Determine the [X, Y] coordinate at the center of the cell enclosing the given text.  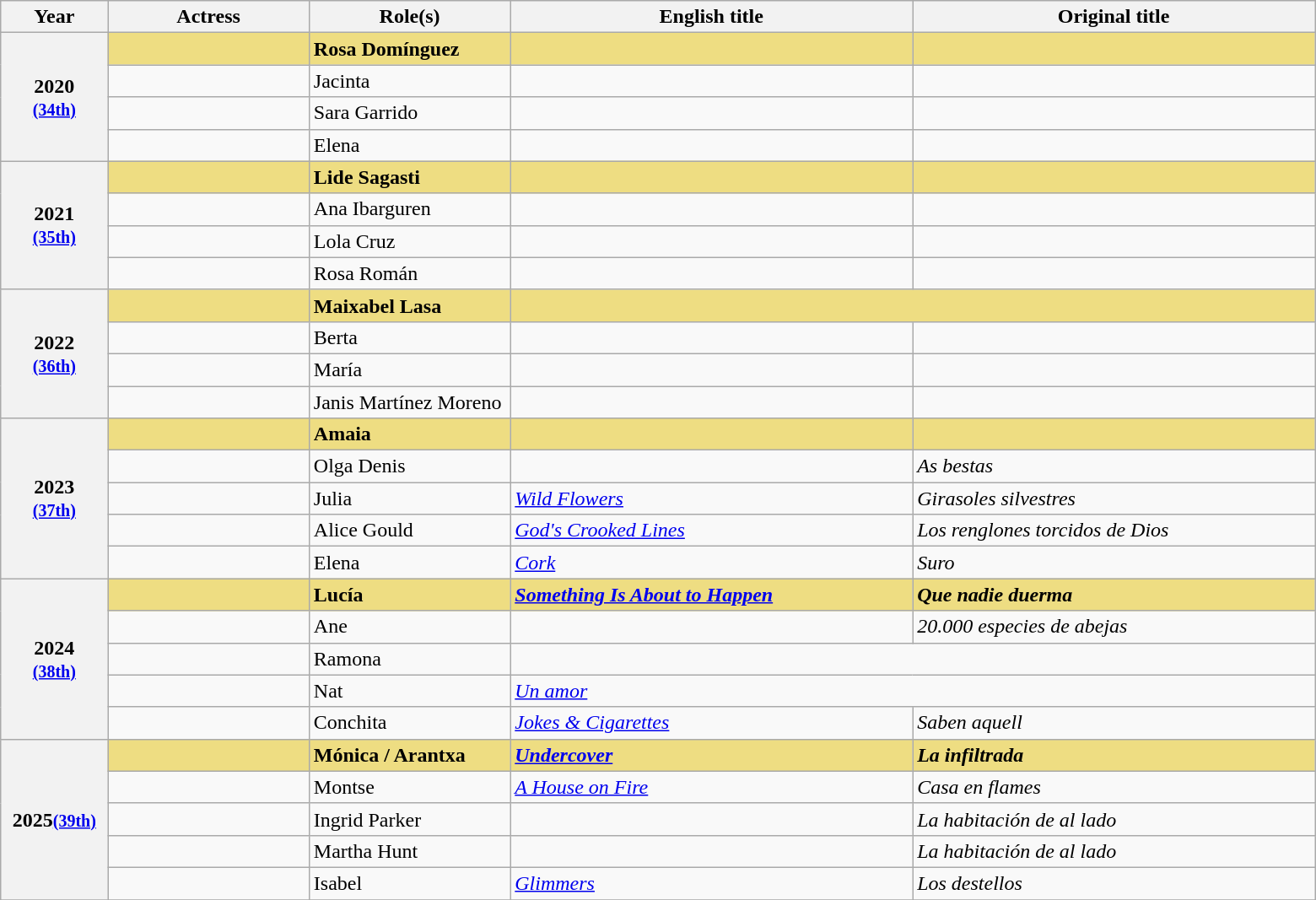
20.000 especies de abejas [1114, 627]
Nat [409, 691]
Casa en flames [1114, 787]
A House on Fire [712, 787]
Ingrid Parker [409, 819]
2022(36th) [54, 353]
Glimmers [712, 883]
2023(37th) [54, 499]
Ane [409, 627]
Que nadie duerma [1114, 595]
Berta [409, 337]
Something Is About to Happen [712, 595]
Conchita [409, 723]
Rosa Domínguez [409, 49]
2021(35th) [54, 225]
Olga Denis [409, 466]
Jokes & Cigarettes [712, 723]
Role(s) [409, 17]
Un amor [913, 691]
Martha Hunt [409, 851]
Undercover [712, 755]
2020(34th) [54, 97]
Lide Sagasti [409, 177]
Wild Flowers [712, 499]
La infiltrada [1114, 755]
As bestas [1114, 466]
Ramona [409, 659]
Julia [409, 499]
Sara Garrido [409, 113]
Jacinta [409, 81]
Year [54, 17]
2025(39th) [54, 819]
Alice Gould [409, 531]
Los destellos [1114, 883]
Isabel [409, 883]
Montse [409, 787]
Original title [1114, 17]
Los renglones torcidos de Dios [1114, 531]
Lucía [409, 595]
María [409, 369]
Ana Ibarguren [409, 209]
2024(38th) [54, 659]
Actress [208, 17]
Janis Martínez Moreno [409, 402]
English title [712, 17]
Rosa Román [409, 273]
Lola Cruz [409, 241]
Maixabel Lasa [409, 305]
Girasoles silvestres [1114, 499]
Cork [712, 563]
God's Crooked Lines [712, 531]
Saben aquell [1114, 723]
Mónica / Arantxa [409, 755]
Amaia [409, 434]
Suro [1114, 563]
